Capture the cell that displays the provided text and extract its (x, y) central coordinate. 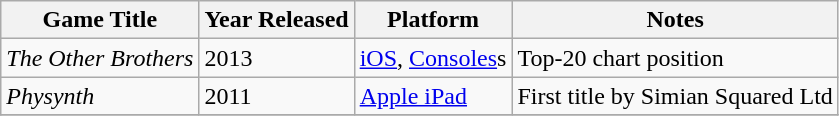
Physynth (100, 96)
Notes (675, 20)
Year Released (276, 20)
Game Title (100, 20)
Apple iPad (433, 96)
iOS, Consoless (433, 58)
The Other Brothers (100, 58)
2011 (276, 96)
Top-20 chart position (675, 58)
First title by Simian Squared Ltd (675, 96)
Platform (433, 20)
2013 (276, 58)
